Provide the (x, y) coordinate of the cell's center where the given text is located.  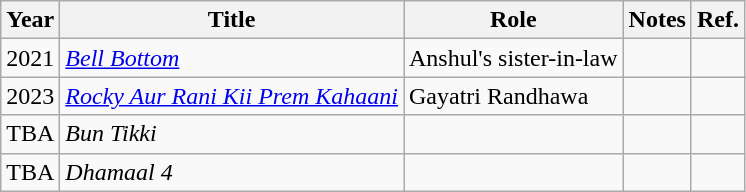
Anshul's sister-in-law (514, 58)
2021 (30, 58)
Gayatri Randhawa (514, 96)
Bun Tikki (232, 134)
Ref. (718, 20)
Rocky Aur Rani Kii Prem Kahaani (232, 96)
Notes (657, 20)
Role (514, 20)
Bell Bottom (232, 58)
Dhamaal 4 (232, 172)
Year (30, 20)
Title (232, 20)
2023 (30, 96)
